Output the [X, Y] coordinate of the center of the cell containing the given text.  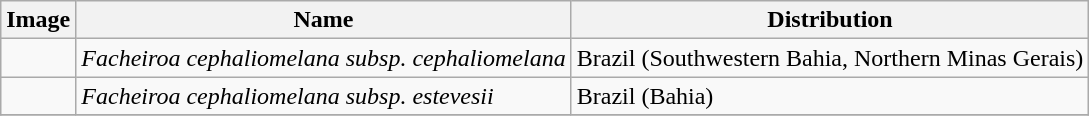
Facheiroa cephaliomelana subsp. estevesii [324, 96]
Brazil (Bahia) [830, 96]
Distribution [830, 20]
Name [324, 20]
Image [38, 20]
Facheiroa cephaliomelana subsp. cephaliomelana [324, 58]
Brazil (Southwestern Bahia, Northern Minas Gerais) [830, 58]
